Capture the cell that displays the provided text and extract its (X, Y) central coordinate. 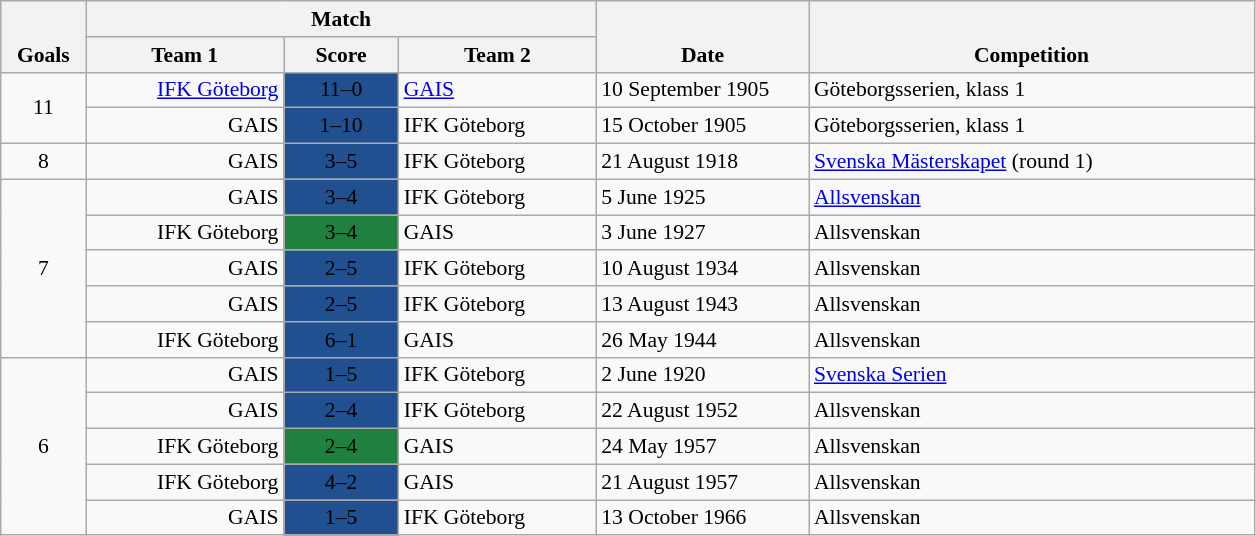
24 May 1957 (702, 447)
6 (44, 446)
Team 1 (185, 55)
8 (44, 162)
Team 2 (498, 55)
3 June 1927 (702, 233)
7 (44, 268)
Score (342, 55)
Goals (44, 36)
11–0 (342, 90)
Svenska Mästerskapet (round 1) (1032, 162)
6–1 (342, 340)
10 August 1934 (702, 269)
4–2 (342, 482)
1–10 (342, 126)
21 August 1957 (702, 482)
10 September 1905 (702, 90)
22 August 1952 (702, 411)
13 October 1966 (702, 518)
Svenska Serien (1032, 375)
3–5 (342, 162)
Date (702, 36)
26 May 1944 (702, 340)
11 (44, 108)
Match (341, 19)
2 June 1920 (702, 375)
Competition (1032, 36)
13 August 1943 (702, 304)
5 June 1925 (702, 197)
15 October 1905 (702, 126)
21 August 1918 (702, 162)
